Capture the cell that displays the provided text and extract its [x, y] central coordinate. 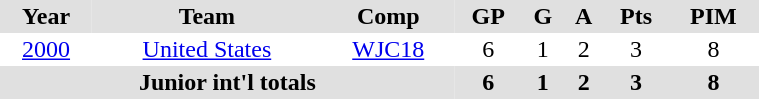
Junior int'l totals [228, 82]
United States [207, 50]
PIM [713, 16]
G [543, 16]
WJC18 [388, 50]
Comp [388, 16]
2000 [46, 50]
Year [46, 16]
Pts [636, 16]
Team [207, 16]
A [584, 16]
GP [488, 16]
